Provide the (x, y) coordinate of the cell's center where the given text is located.  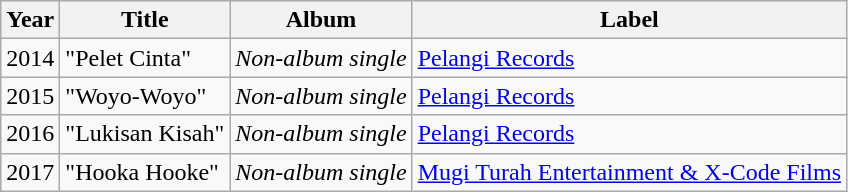
"Woyo-Woyo" (145, 96)
2017 (30, 172)
Title (145, 20)
Album (321, 20)
"Hooka Hooke" (145, 172)
Label (629, 20)
Mugi Turah Entertainment & X-Code Films (629, 172)
Year (30, 20)
"Pelet Cinta" (145, 58)
2014 (30, 58)
2015 (30, 96)
"Lukisan Kisah" (145, 134)
2016 (30, 134)
